Identify which cell holds the provided text, then report its [x, y] central coordinate. 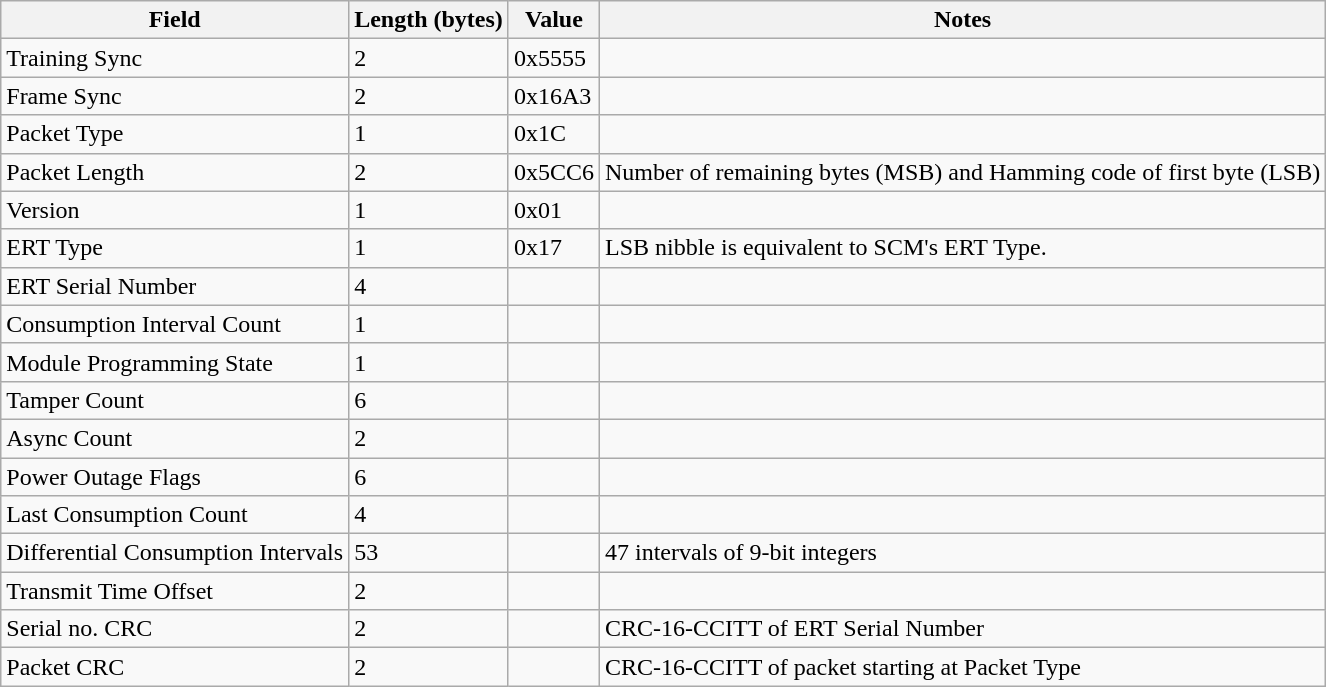
Differential Consumption Intervals [175, 553]
Serial no. CRC [175, 629]
Packet Length [175, 172]
Training Sync [175, 58]
Last Consumption Count [175, 515]
Module Programming State [175, 362]
LSB nibble is equivalent to SCM's ERT Type. [962, 248]
ERT Type [175, 248]
0x17 [554, 248]
Consumption Interval Count [175, 324]
0x1C [554, 134]
Number of remaining bytes (MSB) and Hamming code of first byte (LSB) [962, 172]
CRC-16-CCITT of ERT Serial Number [962, 629]
CRC-16-CCITT of packet starting at Packet Type [962, 667]
Length (bytes) [429, 20]
Power Outage Flags [175, 477]
0x5555 [554, 58]
Value [554, 20]
Frame Sync [175, 96]
0x01 [554, 210]
ERT Serial Number [175, 286]
0x5CC6 [554, 172]
Packet CRC [175, 667]
0x16A3 [554, 96]
47 intervals of 9-bit integers [962, 553]
53 [429, 553]
Version [175, 210]
Packet Type [175, 134]
Tamper Count [175, 400]
Async Count [175, 438]
Transmit Time Offset [175, 591]
Field [175, 20]
Notes [962, 20]
